From the cell containing the given text, extract its center point as (x, y) coordinate. 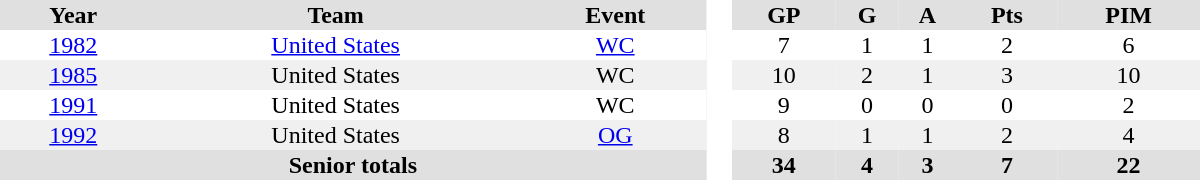
Pts (1008, 15)
1992 (74, 135)
34 (784, 165)
G (867, 15)
OG (616, 135)
9 (784, 105)
GP (784, 15)
1982 (74, 45)
Year (74, 15)
PIM (1128, 15)
6 (1128, 45)
22 (1128, 165)
Team (336, 15)
1985 (74, 75)
1991 (74, 105)
Event (616, 15)
8 (784, 135)
A (927, 15)
Senior totals (353, 165)
